Identify which cell holds the provided text, then report its (x, y) central coordinate. 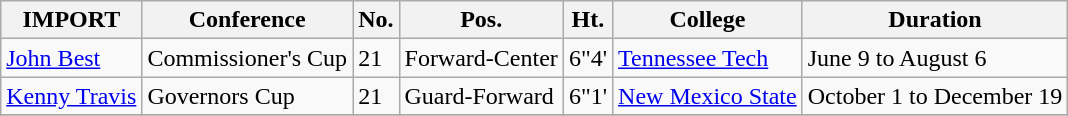
Ht. (588, 20)
Commissioner's Cup (248, 58)
IMPORT (72, 20)
6"4' (588, 58)
Forward-Center (481, 58)
Pos. (481, 20)
Guard-Forward (481, 96)
6"1' (588, 96)
Conference (248, 20)
Kenny Travis (72, 96)
John Best (72, 58)
Duration (935, 20)
College (708, 20)
New Mexico State (708, 96)
Governors Cup (248, 96)
No. (376, 20)
June 9 to August 6 (935, 58)
Tennessee Tech (708, 58)
October 1 to December 19 (935, 96)
